Locate the cell with the specified text and output its (x, y) center coordinate. 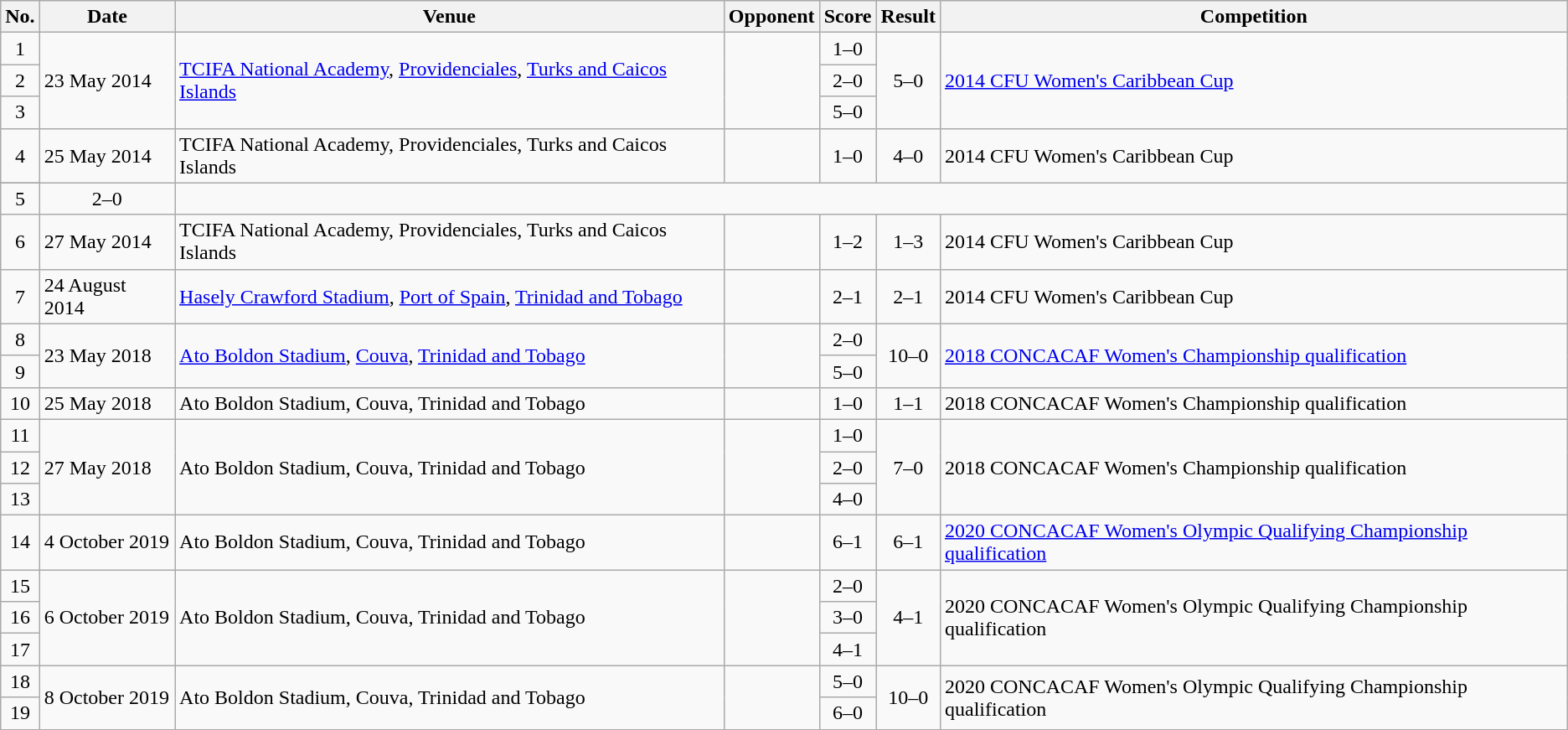
3–0 (848, 618)
9 (20, 371)
Hasely Crawford Stadium, Port of Spain, Trinidad and Tobago (450, 297)
Venue (450, 17)
7–0 (908, 467)
27 May 2018 (107, 467)
16 (20, 618)
13 (20, 500)
6 (20, 241)
1–1 (908, 403)
Result (908, 17)
1 (20, 49)
3 (20, 112)
4 October 2019 (107, 543)
17 (20, 650)
19 (20, 713)
12 (20, 467)
15 (20, 586)
10 (20, 403)
4 (20, 156)
25 May 2014 (107, 156)
23 May 2018 (107, 355)
8 (20, 339)
No. (20, 17)
Opponent (771, 17)
18 (20, 681)
7 (20, 297)
23 May 2014 (107, 80)
5 (20, 199)
27 May 2014 (107, 241)
11 (20, 435)
1–3 (908, 241)
8 October 2019 (107, 697)
6 October 2019 (107, 618)
Score (848, 17)
25 May 2018 (107, 403)
24 August 2014 (107, 297)
Competition (1253, 17)
1–2 (848, 241)
14 (20, 543)
6–0 (848, 713)
2 (20, 80)
Date (107, 17)
